Extract the (X, Y) coordinate from the center of the cell holding the provided text.  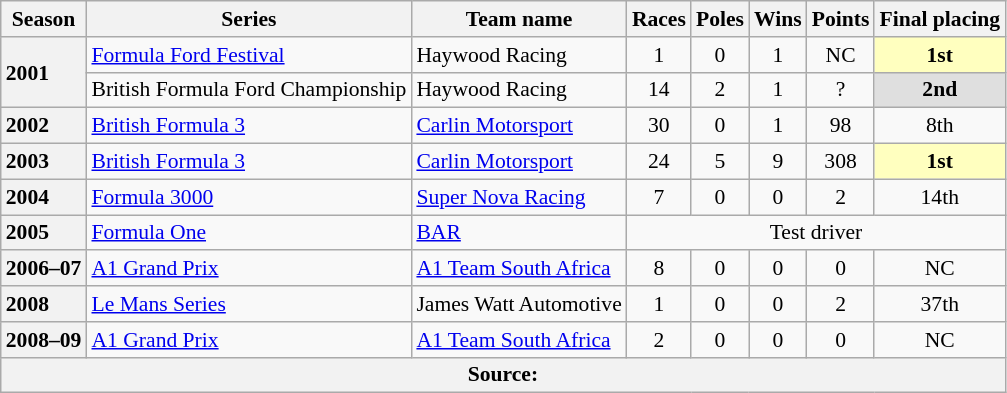
BAR (518, 233)
5 (720, 162)
Test driver (816, 233)
Team name (518, 19)
2nd (940, 90)
2006–07 (44, 269)
7 (659, 197)
2005 (44, 233)
24 (659, 162)
Points (841, 19)
Poles (720, 19)
9 (778, 162)
2008–09 (44, 340)
308 (841, 162)
Le Mans Series (248, 304)
14th (940, 197)
Super Nova Racing (518, 197)
Wins (778, 19)
James Watt Automotive (518, 304)
Formula 3000 (248, 197)
2002 (44, 126)
Formula One (248, 233)
14 (659, 90)
2004 (44, 197)
2003 (44, 162)
37th (940, 304)
8 (659, 269)
Formula Ford Festival (248, 55)
? (841, 90)
Final placing (940, 19)
30 (659, 126)
98 (841, 126)
8th (940, 126)
Series (248, 19)
2001 (44, 72)
2008 (44, 304)
British Formula Ford Championship (248, 90)
Source: (503, 375)
Races (659, 19)
Season (44, 19)
